Detect which cell encompasses the target text, then output its (x, y) center coordinate. 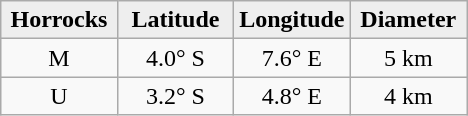
M (59, 58)
4.8° E (292, 96)
4.0° S (175, 58)
Latitude (175, 20)
U (59, 96)
Horrocks (59, 20)
3.2° S (175, 96)
5 km (408, 58)
4 km (408, 96)
Diameter (408, 20)
Longitude (292, 20)
7.6° E (292, 58)
